Locate the cell with the specified text and output its [x, y] center coordinate. 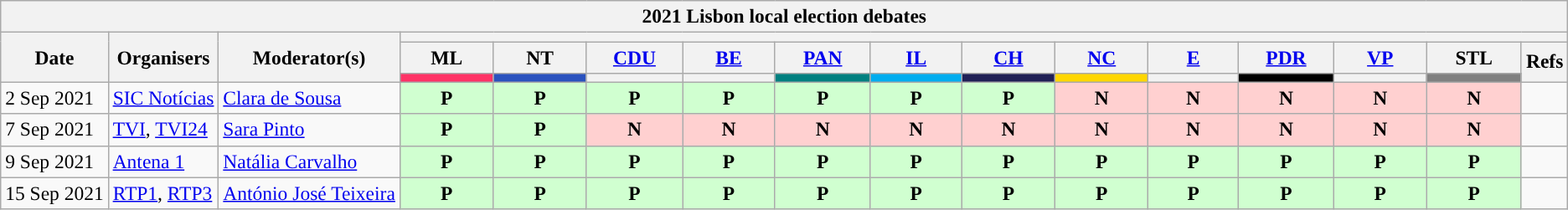
RTP1, RTP3 [163, 193]
2021 Lisbon local election debates [784, 16]
CDU [635, 57]
IL [916, 57]
15 Sep 2021 [54, 193]
Organisers [163, 57]
PDR [1286, 57]
António José Teixeira [309, 193]
VP [1380, 57]
NT [539, 57]
BE [729, 57]
STL [1474, 57]
PAN [823, 57]
2 Sep 2021 [54, 98]
7 Sep 2021 [54, 130]
Refs [1545, 62]
Sara Pinto [309, 130]
9 Sep 2021 [54, 161]
SIC Notícias [163, 98]
TVI, TVI24 [163, 130]
ML [446, 57]
CH [1008, 57]
E [1194, 57]
Clara de Sousa [309, 98]
NC [1102, 57]
Moderator(s) [309, 57]
Date [54, 57]
Antena 1 [163, 161]
Natália Carvalho [309, 161]
